Find where the given text appears and provide that cell's center as [x, y] coordinate. 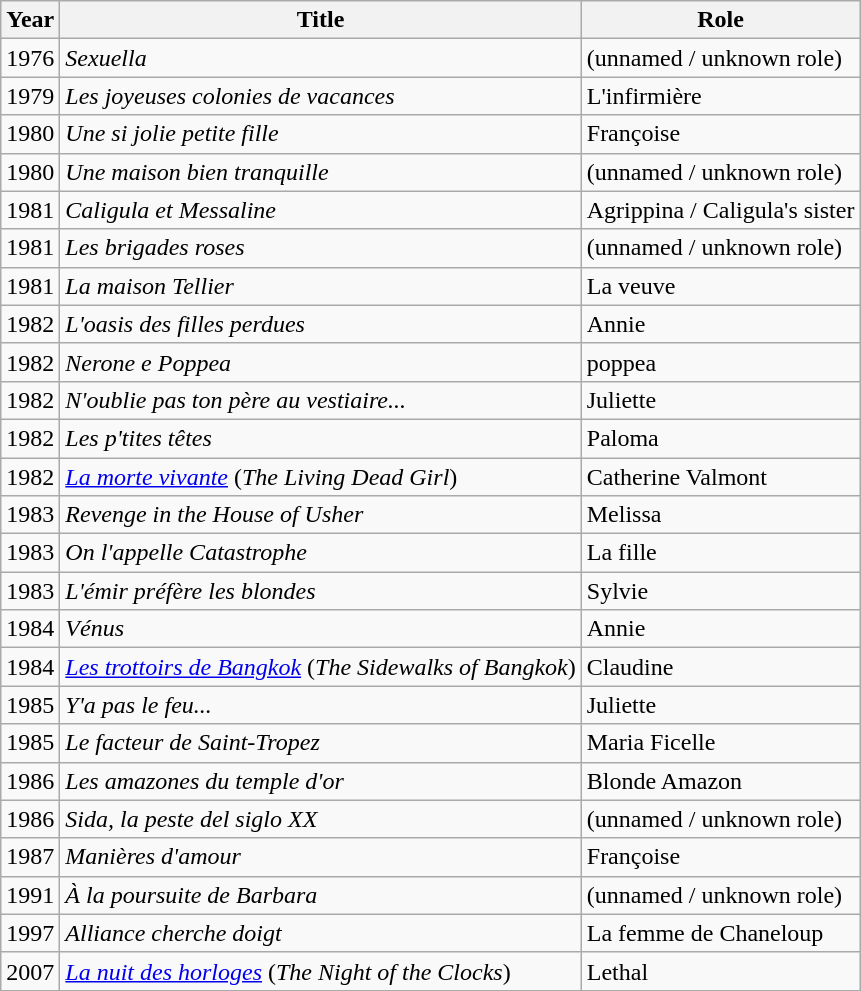
La femme de Chaneloup [720, 933]
Manières d'amour [320, 857]
Nerone e Poppea [320, 362]
La veuve [720, 286]
Sylvie [720, 591]
Une si jolie petite fille [320, 134]
N'oublie pas ton père au vestiaire... [320, 400]
Vénus [320, 629]
Sida, la peste del siglo XX [320, 819]
Les p'tites têtes [320, 438]
Les amazones du temple d'or [320, 781]
Melissa [720, 515]
La maison Tellier [320, 286]
L'infirmière [720, 96]
L'émir préfère les blondes [320, 591]
Les trottoirs de Bangkok (The Sidewalks of Bangkok) [320, 667]
Caligula et Messaline [320, 210]
On l'appelle Catastrophe [320, 553]
Y'a pas le feu... [320, 705]
Paloma [720, 438]
1976 [30, 58]
Agrippina / Caligula's sister [720, 210]
1991 [30, 895]
Claudine [720, 667]
1979 [30, 96]
La morte vivante (The Living Dead Girl) [320, 477]
L'oasis des filles perdues [320, 324]
Role [720, 20]
Les joyeuses colonies de vacances [320, 96]
poppea [720, 362]
Revenge in the House of Usher [320, 515]
1987 [30, 857]
Une maison bien tranquille [320, 172]
La fille [720, 553]
Sexuella [320, 58]
2007 [30, 971]
Lethal [720, 971]
Maria Ficelle [720, 743]
Blonde Amazon [720, 781]
Alliance cherche doigt [320, 933]
Le facteur de Saint-Tropez [320, 743]
Catherine Valmont [720, 477]
La nuit des horloges (The Night of the Clocks) [320, 971]
Les brigades roses [320, 248]
Title [320, 20]
1997 [30, 933]
Year [30, 20]
À la poursuite de Barbara [320, 895]
